For the text-containing cell, return its midpoint in [x, y] coordinate format. 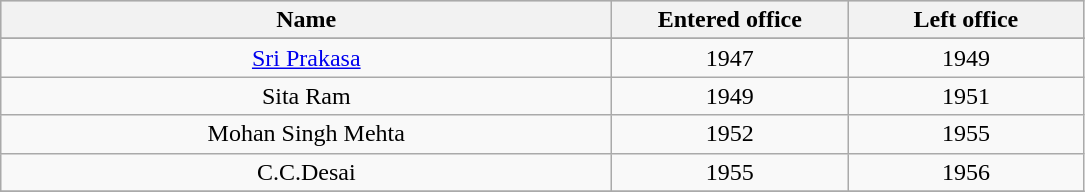
1952 [730, 134]
1951 [966, 96]
Name [306, 20]
1956 [966, 172]
C.C.Desai [306, 172]
Sri Prakasa [306, 58]
Sita Ram [306, 96]
1947 [730, 58]
Left office [966, 20]
Mohan Singh Mehta [306, 134]
Entered office [730, 20]
